Determine the (x, y) coordinate at the center of the cell enclosing the given text.  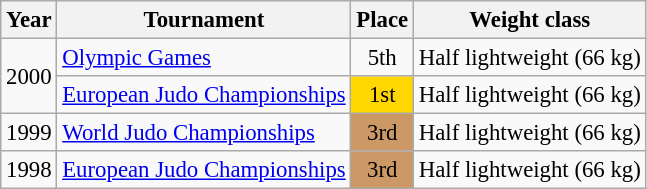
Year (29, 20)
Olympic Games (204, 58)
1998 (29, 170)
2000 (29, 76)
5th (382, 58)
1st (382, 95)
Place (382, 20)
1999 (29, 133)
Tournament (204, 20)
Weight class (530, 20)
World Judo Championships (204, 133)
